Search for the cell housing the specified text and yield its (x, y) center coordinate. 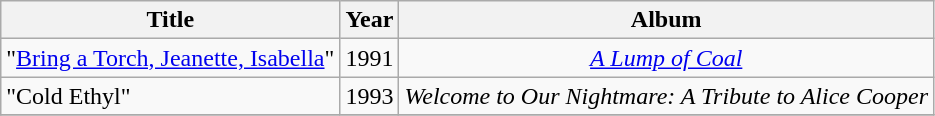
"Cold Ethyl" (170, 96)
Year (370, 20)
Title (170, 20)
Welcome to Our Nightmare: A Tribute to Alice Cooper (666, 96)
A Lump of Coal (666, 58)
1993 (370, 96)
Album (666, 20)
"Bring a Torch, Jeanette, Isabella" (170, 58)
1991 (370, 58)
